Return [X, Y] of the center of cell containing provided text 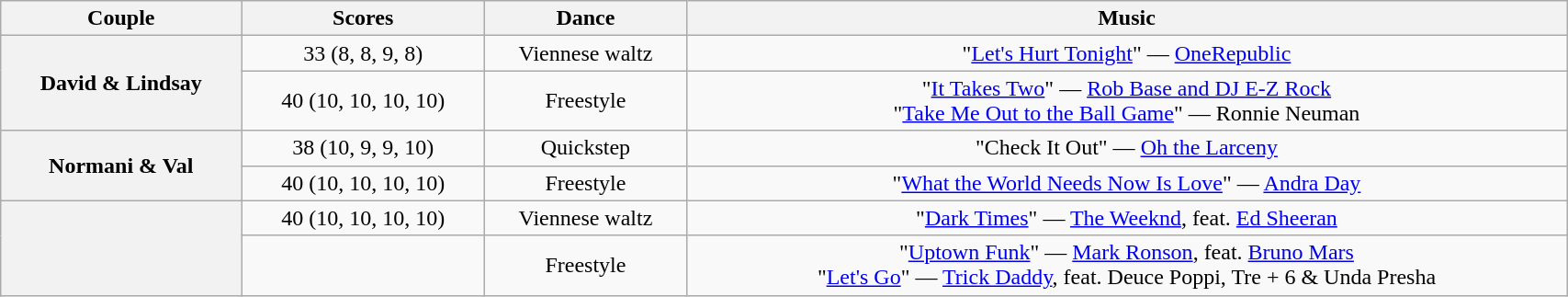
David & Lindsay [121, 83]
"It Takes Two" — Rob Base and DJ E-Z Rock"Take Me Out to the Ball Game" — Ronnie Neuman [1126, 101]
"What the World Needs Now Is Love" — Andra Day [1126, 183]
Dance [586, 18]
Quickstep [586, 148]
38 (10, 9, 9, 10) [364, 148]
"Dark Times" — The Weeknd, feat. Ed Sheeran [1126, 218]
"Check It Out" — Oh the Larceny [1126, 148]
"Let's Hurt Tonight" — OneRepublic [1126, 53]
Couple [121, 18]
33 (8, 8, 9, 8) [364, 53]
"Uptown Funk" — Mark Ronson, feat. Bruno Mars"Let's Go" — Trick Daddy, feat. Deuce Poppi, Tre + 6 & Unda Presha [1126, 265]
Scores [364, 18]
Music [1126, 18]
Normani & Val [121, 166]
